Scan for the cell matching the given text and deliver its [x, y] coordinate at center. 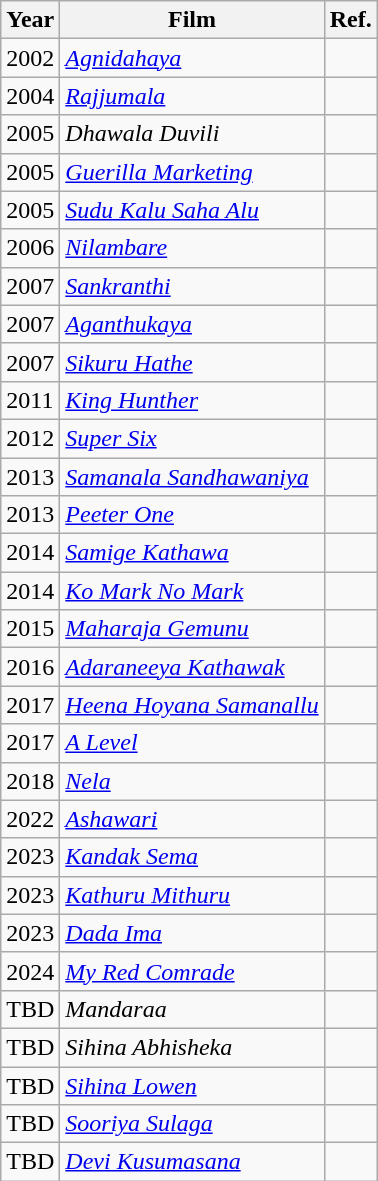
Sihina Lowen [192, 1085]
Super Six [192, 438]
2004 [30, 96]
2011 [30, 400]
Film [192, 20]
My Red Comrade [192, 971]
2015 [30, 629]
2024 [30, 971]
2018 [30, 781]
Sankranthi [192, 286]
2022 [30, 819]
Dada Ima [192, 933]
Sikuru Hathe [192, 362]
Nela [192, 781]
2006 [30, 248]
Ref. [350, 20]
Guerilla Marketing [192, 172]
Agnidahaya [192, 58]
Aganthukaya [192, 324]
A Level [192, 743]
2002 [30, 58]
Sihina Abhisheka [192, 1047]
Rajjumala [192, 96]
King Hunther [192, 400]
Devi Kusumasana [192, 1162]
Peeter One [192, 515]
Heena Hoyana Samanallu [192, 705]
Year [30, 20]
2016 [30, 667]
Ashawari [192, 819]
Maharaja Gemunu [192, 629]
Ko Mark No Mark [192, 591]
Samanala Sandhawaniya [192, 477]
Kandak Sema [192, 857]
2012 [30, 438]
Kathuru Mithuru [192, 895]
Nilambare [192, 248]
Samige Kathawa [192, 553]
Sooriya Sulaga [192, 1124]
Mandaraa [192, 1009]
Adaraneeya Kathawak [192, 667]
Sudu Kalu Saha Alu [192, 210]
Dhawala Duvili [192, 134]
